Detect which cell encompasses the target text, then output its (X, Y) center coordinate. 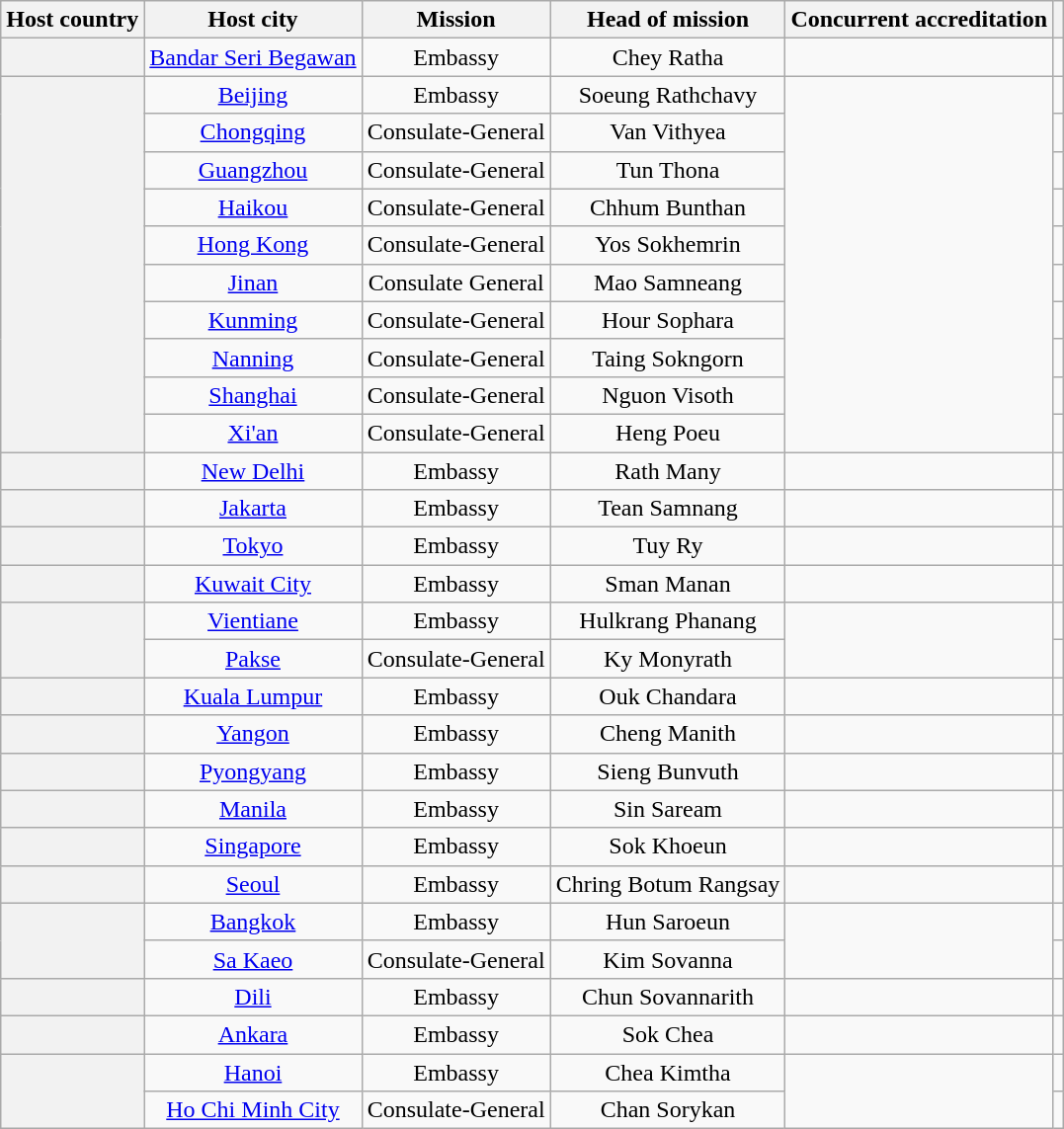
Tun Thona (668, 170)
Seoul (253, 884)
Pyongyang (253, 771)
Jinan (253, 282)
Chring Botum Rangsay (668, 884)
Mission (456, 20)
Sa Kaeo (253, 959)
Shanghai (253, 395)
Hour Sophara (668, 320)
Hong Kong (253, 245)
New Delhi (253, 471)
Nguon Visoth (668, 395)
Taing Sokngorn (668, 358)
Ho Chi Minh City (253, 1110)
Kuala Lumpur (253, 696)
Sman Manan (668, 584)
Heng Poeu (668, 433)
Chongqing (253, 132)
Chan Sorykan (668, 1110)
Xi'an (253, 433)
Sok Chea (668, 1034)
Rath Many (668, 471)
Kunming (253, 320)
Yangon (253, 734)
Ky Monyrath (668, 659)
Yos Sokhemrin (668, 245)
Mao Samneang (668, 282)
Hulkrang Phanang (668, 621)
Bangkok (253, 922)
Chey Ratha (668, 57)
Ouk Chandara (668, 696)
Sieng Bunvuth (668, 771)
Cheng Manith (668, 734)
Sok Khoeun (668, 847)
Tuy Ry (668, 546)
Head of mission (668, 20)
Chun Sovannarith (668, 997)
Tean Samnang (668, 509)
Kuwait City (253, 584)
Pakse (253, 659)
Haikou (253, 207)
Kim Sovanna (668, 959)
Bandar Seri Begawan (253, 57)
Manila (253, 809)
Chhum Bunthan (668, 207)
Consulate General (456, 282)
Van Vithyea (668, 132)
Vientiane (253, 621)
Singapore (253, 847)
Host city (253, 20)
Dili (253, 997)
Soeung Rathchavy (668, 95)
Concurrent accreditation (919, 20)
Sin Saream (668, 809)
Ankara (253, 1034)
Guangzhou (253, 170)
Nanning (253, 358)
Chea Kimtha (668, 1072)
Jakarta (253, 509)
Hun Saroeun (668, 922)
Host country (73, 20)
Hanoi (253, 1072)
Beijing (253, 95)
Tokyo (253, 546)
